Output the [x, y] coordinate of the center of the cell containing the given text.  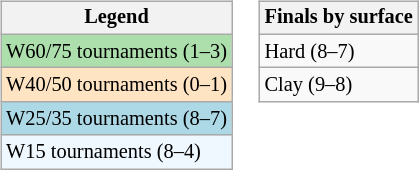
W25/35 tournaments (8–7) [116, 119]
Hard (8–7) [339, 51]
W40/50 tournaments (0–1) [116, 85]
W15 tournaments (8–4) [116, 152]
Clay (9–8) [339, 85]
Finals by surface [339, 18]
Legend [116, 18]
W60/75 tournaments (1–3) [116, 51]
